Determine the (X, Y) coordinate at the center of the cell enclosing the given text.  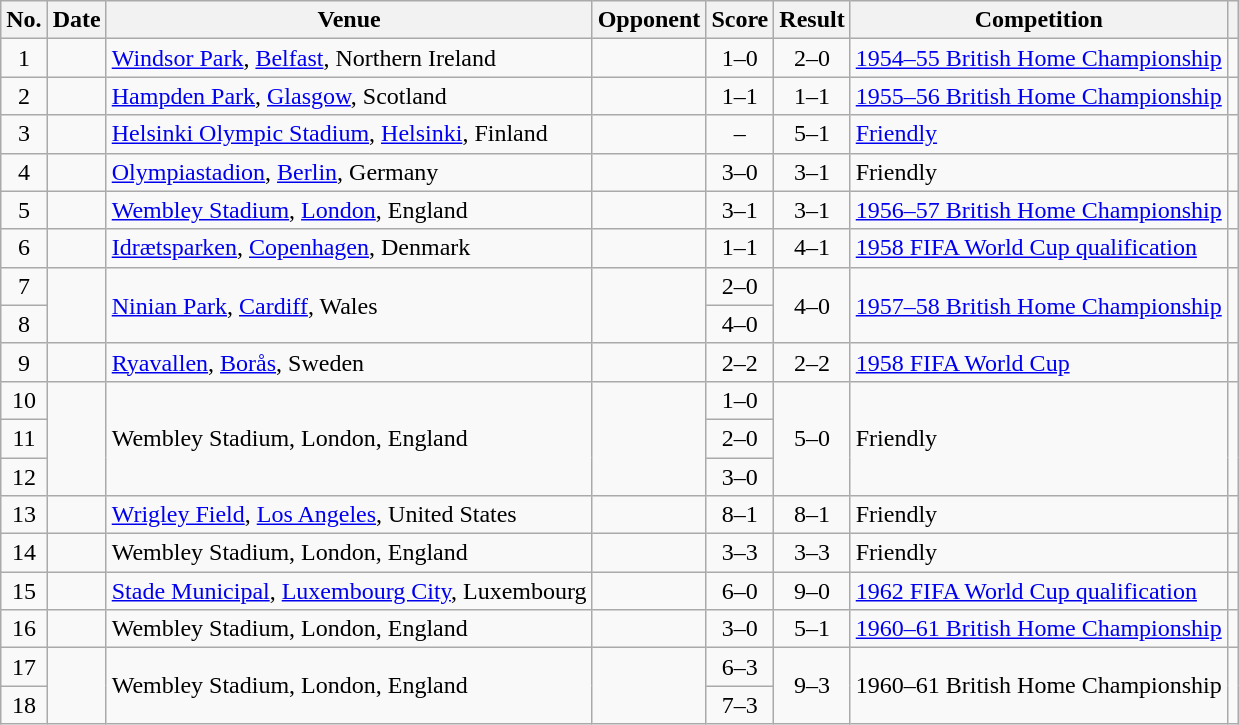
1956–57 British Home Championship (1038, 210)
1954–55 British Home Championship (1038, 58)
11 (24, 438)
Idrætsparken, Copenhagen, Denmark (349, 248)
12 (24, 477)
9–0 (812, 591)
4–1 (812, 248)
6–0 (740, 591)
No. (24, 20)
1957–58 British Home Championship (1038, 305)
8 (24, 324)
6–3 (740, 667)
13 (24, 515)
1958 FIFA World Cup (1038, 362)
7 (24, 286)
Ninian Park, Cardiff, Wales (349, 305)
14 (24, 553)
7–3 (740, 705)
Wrigley Field, Los Angeles, United States (349, 515)
Result (812, 20)
Windsor Park, Belfast, Northern Ireland (349, 58)
10 (24, 400)
9–3 (812, 686)
Date (76, 20)
Competition (1038, 20)
– (740, 134)
9 (24, 362)
Opponent (649, 20)
16 (24, 629)
15 (24, 591)
2 (24, 96)
4 (24, 172)
1 (24, 58)
6 (24, 248)
Hampden Park, Glasgow, Scotland (349, 96)
Stade Municipal, Luxembourg City, Luxembourg (349, 591)
3 (24, 134)
Helsinki Olympic Stadium, Helsinki, Finland (349, 134)
5 (24, 210)
18 (24, 705)
Olympiastadion, Berlin, Germany (349, 172)
Ryavallen, Borås, Sweden (349, 362)
1962 FIFA World Cup qualification (1038, 591)
5–0 (812, 438)
17 (24, 667)
Venue (349, 20)
1958 FIFA World Cup qualification (1038, 248)
1955–56 British Home Championship (1038, 96)
Score (740, 20)
